Scan for the cell matching the given text and deliver its [X, Y] coordinate at center. 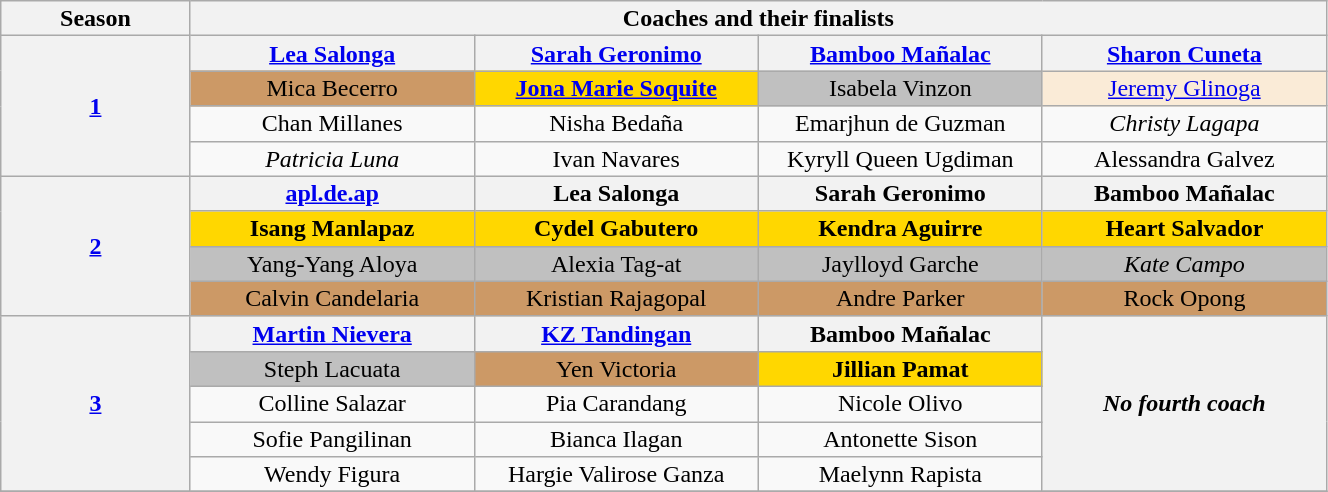
Kendra Aguirre [900, 228]
KZ Tandingan [616, 334]
Bianca Ilagan [616, 440]
1 [96, 106]
Kristian Rajagopal [616, 298]
Kate Campo [1184, 264]
Calvin Candelaria [332, 298]
Andre Parker [900, 298]
Season [96, 18]
Jona Marie Soquite [616, 88]
Wendy Figura [332, 474]
Coaches and their finalists [758, 18]
2 [96, 246]
Cydel Gabutero [616, 228]
Rock Opong [1184, 298]
Sharon Cuneta [1184, 54]
Jeremy Glinoga [1184, 88]
Hargie Valirose Ganza [616, 474]
Isang Manlapaz [332, 228]
Martin Nievera [332, 334]
Alessandra Galvez [1184, 158]
Nisha Bedaña [616, 124]
Kyryll Queen Ugdiman [900, 158]
Nicole Olivo [900, 404]
Chan Millanes [332, 124]
Steph Lacuata [332, 368]
Jaylloyd Garche [900, 264]
Ivan Navares [616, 158]
Mica Becerro [332, 88]
Pia Carandang [616, 404]
Sofie Pangilinan [332, 440]
Christy Lagapa [1184, 124]
Yen Victoria [616, 368]
Alexia Tag-at [616, 264]
apl.de.ap [332, 194]
No fourth coach [1184, 404]
Colline Salazar [332, 404]
3 [96, 404]
Emarjhun de Guzman [900, 124]
Jillian Pamat [900, 368]
Antonette Sison [900, 440]
Maelynn Rapista [900, 474]
Isabela Vinzon [900, 88]
Yang-Yang Aloya [332, 264]
Heart Salvador [1184, 228]
Patricia Luna [332, 158]
